Determine the [x, y] coordinate at the center of the cell enclosing the given text.  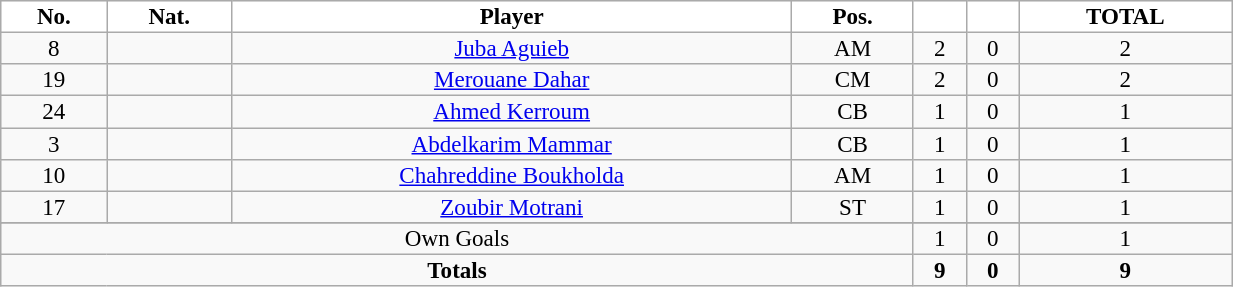
CM [853, 80]
TOTAL [1126, 17]
3 [54, 144]
10 [54, 176]
24 [54, 112]
Totals [458, 271]
Pos. [853, 17]
17 [54, 207]
Own Goals [458, 239]
Player [512, 17]
Abdelkarim Mammar [512, 144]
19 [54, 80]
Merouane Dahar [512, 80]
Ahmed Kerroum [512, 112]
Juba Aguieb [512, 49]
8 [54, 49]
Nat. [169, 17]
Zoubir Motrani [512, 207]
No. [54, 17]
Chahreddine Boukholda [512, 176]
ST [853, 207]
